From the cell containing the given text, extract its center point as (x, y) coordinate. 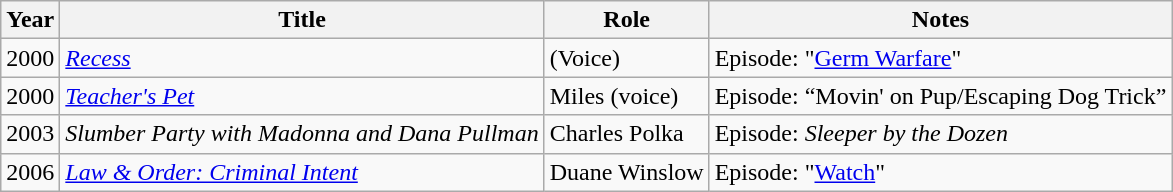
Teacher's Pet (302, 96)
Duane Winslow (626, 172)
Role (626, 20)
Miles (voice) (626, 96)
Recess (302, 58)
2003 (30, 134)
Law & Order: Criminal Intent (302, 172)
Notes (940, 20)
2006 (30, 172)
(Voice) (626, 58)
Episode: "Germ Warfare" (940, 58)
Episode: “Movin' on Pup/Escaping Dog Trick” (940, 96)
Charles Polka (626, 134)
Year (30, 20)
Episode: Sleeper by the Dozen (940, 134)
Slumber Party with Madonna and Dana Pullman (302, 134)
Episode: "Watch" (940, 172)
Title (302, 20)
